Detect which cell encompasses the target text, then output its [X, Y] center coordinate. 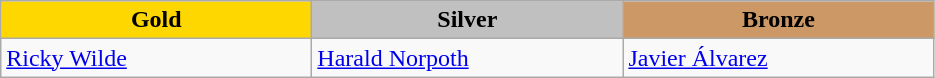
Bronze [778, 20]
Javier Álvarez [778, 58]
Harald Norpoth [468, 58]
Gold [156, 20]
Ricky Wilde [156, 58]
Silver [468, 20]
